Find where the given text appears and provide that cell's center as (x, y) coordinate. 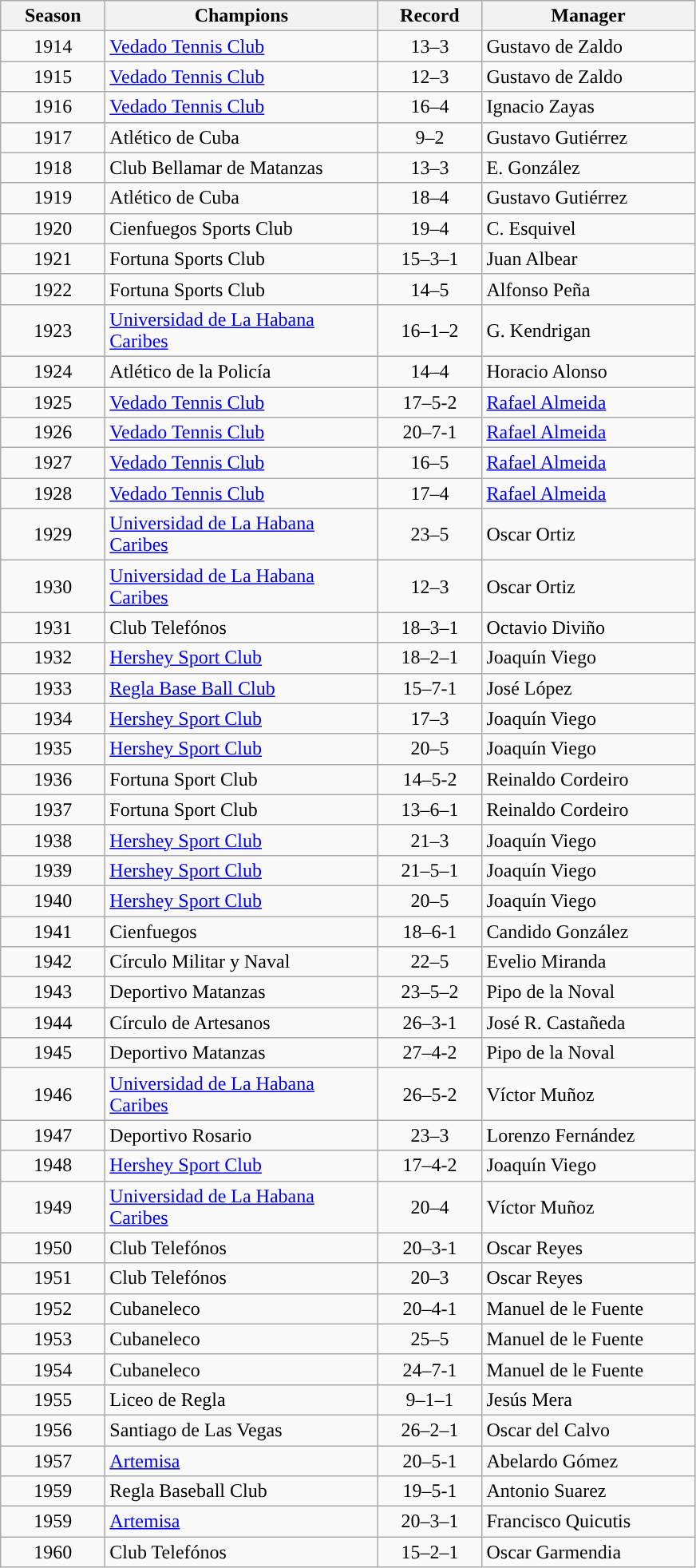
Candido González (588, 932)
G. Kendrigan (588, 331)
Season (53, 16)
1957 (53, 1460)
26–3-1 (429, 1023)
1930 (53, 586)
20–3-1 (429, 1248)
1956 (53, 1430)
1937 (53, 810)
19–4 (429, 228)
20–7-1 (429, 433)
26–2–1 (429, 1430)
José López (588, 688)
1929 (53, 535)
1923 (53, 331)
1935 (53, 749)
20–4-1 (429, 1309)
16–5 (429, 463)
19–5-1 (429, 1491)
25–5 (429, 1339)
Alfonso Peña (588, 289)
26–5-2 (429, 1094)
1936 (53, 779)
1914 (53, 46)
20–3–1 (429, 1522)
1945 (53, 1053)
13–6–1 (429, 810)
1944 (53, 1023)
1940 (53, 901)
Juan Albear (588, 259)
9–1–1 (429, 1400)
1934 (53, 719)
Ignacio Zayas (588, 107)
Círculo de Artesanos (241, 1023)
Evelio Miranda (588, 962)
1953 (53, 1339)
17–3 (429, 719)
1921 (53, 259)
Círculo Militar y Naval (241, 962)
14–4 (429, 371)
Regla Baseball Club (241, 1491)
15–2–1 (429, 1552)
1927 (53, 463)
1926 (53, 433)
9–2 (429, 137)
20–3 (429, 1278)
Liceo de Regla (241, 1400)
18–3–1 (429, 628)
17–4-2 (429, 1166)
15–7-1 (429, 688)
1918 (53, 168)
18–6-1 (429, 932)
1920 (53, 228)
14–5 (429, 289)
23–3 (429, 1135)
20–4 (429, 1207)
1917 (53, 137)
Oscar del Calvo (588, 1430)
Cienfuegos (241, 932)
17–4 (429, 493)
1938 (53, 840)
Francisco Quicutis (588, 1522)
1941 (53, 932)
1960 (53, 1552)
1952 (53, 1309)
1947 (53, 1135)
1931 (53, 628)
José R. Castañeda (588, 1023)
Cienfuegos Sports Club (241, 228)
1928 (53, 493)
1916 (53, 107)
C. Esquivel (588, 228)
Octavio Diviño (588, 628)
1949 (53, 1207)
Horacio Alonso (588, 371)
E. González (588, 168)
14–5-2 (429, 779)
1943 (53, 992)
1925 (53, 402)
Antonio Suarez (588, 1491)
24–7-1 (429, 1369)
Atlético de la Policía (241, 371)
Deportivo Rosario (241, 1135)
21–3 (429, 840)
20–5-1 (429, 1460)
1950 (53, 1248)
Manager (588, 16)
15–3–1 (429, 259)
Oscar Garmendia (588, 1552)
18–4 (429, 198)
22–5 (429, 962)
1954 (53, 1369)
18–2–1 (429, 658)
23–5–2 (429, 992)
17–5-2 (429, 402)
1915 (53, 77)
1946 (53, 1094)
23–5 (429, 535)
1948 (53, 1166)
1955 (53, 1400)
Santiago de Las Vegas (241, 1430)
Lorenzo Fernández (588, 1135)
1939 (53, 870)
Record (429, 16)
27–4-2 (429, 1053)
Regla Base Ball Club (241, 688)
1933 (53, 688)
16–1–2 (429, 331)
1951 (53, 1278)
Champions (241, 16)
Jesús Mera (588, 1400)
1942 (53, 962)
16–4 (429, 107)
1922 (53, 289)
Club Bellamar de Matanzas (241, 168)
1924 (53, 371)
21–5–1 (429, 870)
1932 (53, 658)
Abelardo Gómez (588, 1460)
1919 (53, 198)
